Capture the cell that displays the provided text and extract its (x, y) central coordinate. 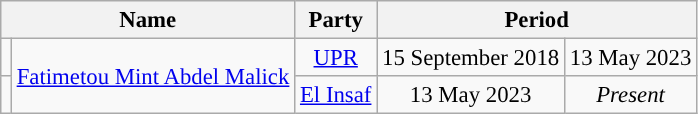
Present (630, 95)
Party (336, 20)
Name (148, 20)
Period (537, 20)
UPR (336, 58)
Fatimetou Mint Abdel Malick (152, 76)
El Insaf (336, 95)
15 September 2018 (471, 58)
